Output the (x, y) coordinate of the center of the cell containing the given text.  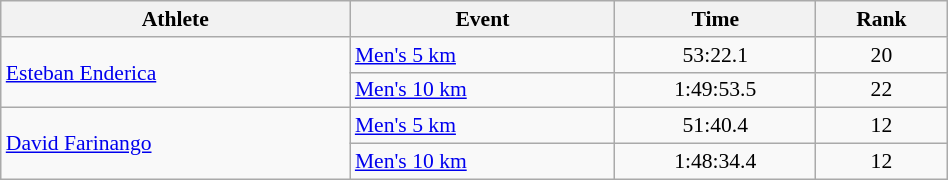
Athlete (176, 19)
Time (716, 19)
22 (882, 90)
David Farinango (176, 144)
Rank (882, 19)
Esteban Enderica (176, 72)
53:22.1 (716, 55)
51:40.4 (716, 126)
1:49:53.5 (716, 90)
20 (882, 55)
1:48:34.4 (716, 162)
Event (482, 19)
